Return the [x, y] coordinate for the center point of the cell that contains the specified text.  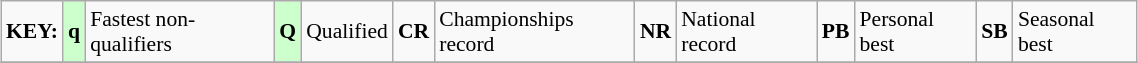
q [74, 32]
NR [656, 32]
SB [994, 32]
Seasonal best [1075, 32]
CR [414, 32]
Championships record [534, 32]
KEY: [32, 32]
Q [288, 32]
Qualified [347, 32]
PB [836, 32]
Fastest non-qualifiers [180, 32]
National record [746, 32]
Personal best [916, 32]
